Pinpoint the cell where the given text exists, returning its [x, y] midpoint coordinate. 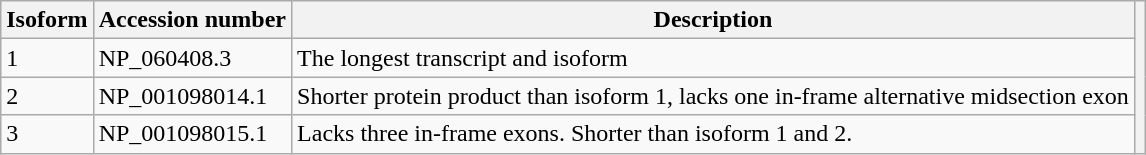
NP_060408.3 [192, 58]
2 [47, 96]
1 [47, 58]
Isoform [47, 20]
Accession number [192, 20]
The longest transcript and isoform [714, 58]
Shorter protein product than isoform 1, lacks one in-frame alternative midsection exon [714, 96]
NP_001098014.1 [192, 96]
Description [714, 20]
3 [47, 134]
NP_001098015.1 [192, 134]
Lacks three in-frame exons. Shorter than isoform 1 and 2. [714, 134]
